Identify which cell holds the provided text, then report its (x, y) central coordinate. 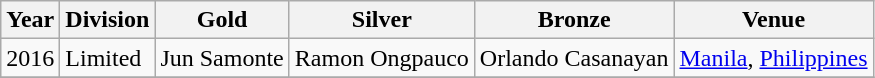
Orlando Casanayan (574, 58)
Bronze (574, 20)
Division (108, 20)
Manila, Philippines (774, 58)
Year (30, 20)
Silver (382, 20)
Limited (108, 58)
2016 (30, 58)
Jun Samonte (222, 58)
Ramon Ongpauco (382, 58)
Venue (774, 20)
Gold (222, 20)
